Find where the given text appears and provide that cell's center as (x, y) coordinate. 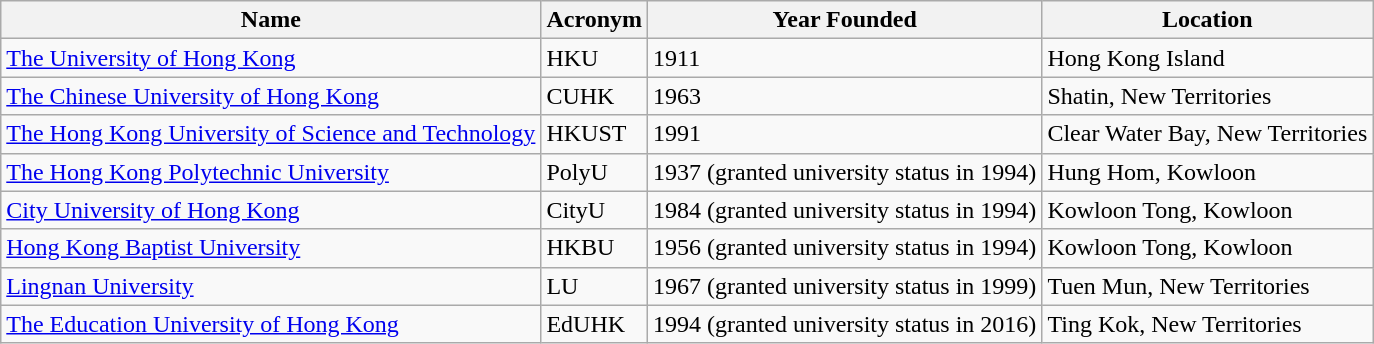
Location (1208, 20)
HKU (594, 58)
LU (594, 286)
Tuen Mun, New Territories (1208, 286)
1937 (granted university status in 1994) (845, 172)
Acronym (594, 20)
Name (271, 20)
1956 (granted university status in 1994) (845, 248)
1984 (granted university status in 1994) (845, 210)
EdUHK (594, 324)
CityU (594, 210)
The Chinese University of Hong Kong (271, 96)
PolyU (594, 172)
The Hong Kong Polytechnic University (271, 172)
1994 (granted university status in 2016) (845, 324)
1991 (845, 134)
HKUST (594, 134)
City University of Hong Kong (271, 210)
Hong Kong Island (1208, 58)
1963 (845, 96)
Clear Water Bay, New Territories (1208, 134)
The Education University of Hong Kong (271, 324)
Ting Kok, New Territories (1208, 324)
HKBU (594, 248)
Shatin, New Territories (1208, 96)
Hong Kong Baptist University (271, 248)
The University of Hong Kong (271, 58)
1967 (granted university status in 1999) (845, 286)
Lingnan University (271, 286)
The Hong Kong University of Science and Technology (271, 134)
1911 (845, 58)
Year Founded (845, 20)
CUHK (594, 96)
Hung Hom, Kowloon (1208, 172)
